Search for the cell housing the specified text and yield its [x, y] center coordinate. 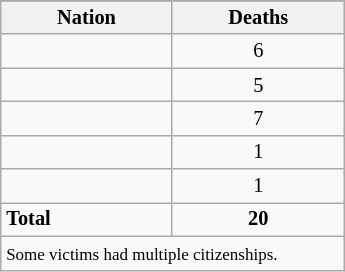
Total [86, 220]
7 [258, 119]
Some victims had multiple citizenships. [173, 253]
20 [258, 220]
Deaths [258, 18]
Nation [86, 18]
5 [258, 85]
6 [258, 51]
